Find where the given text appears and provide that cell's center as [X, Y] coordinate. 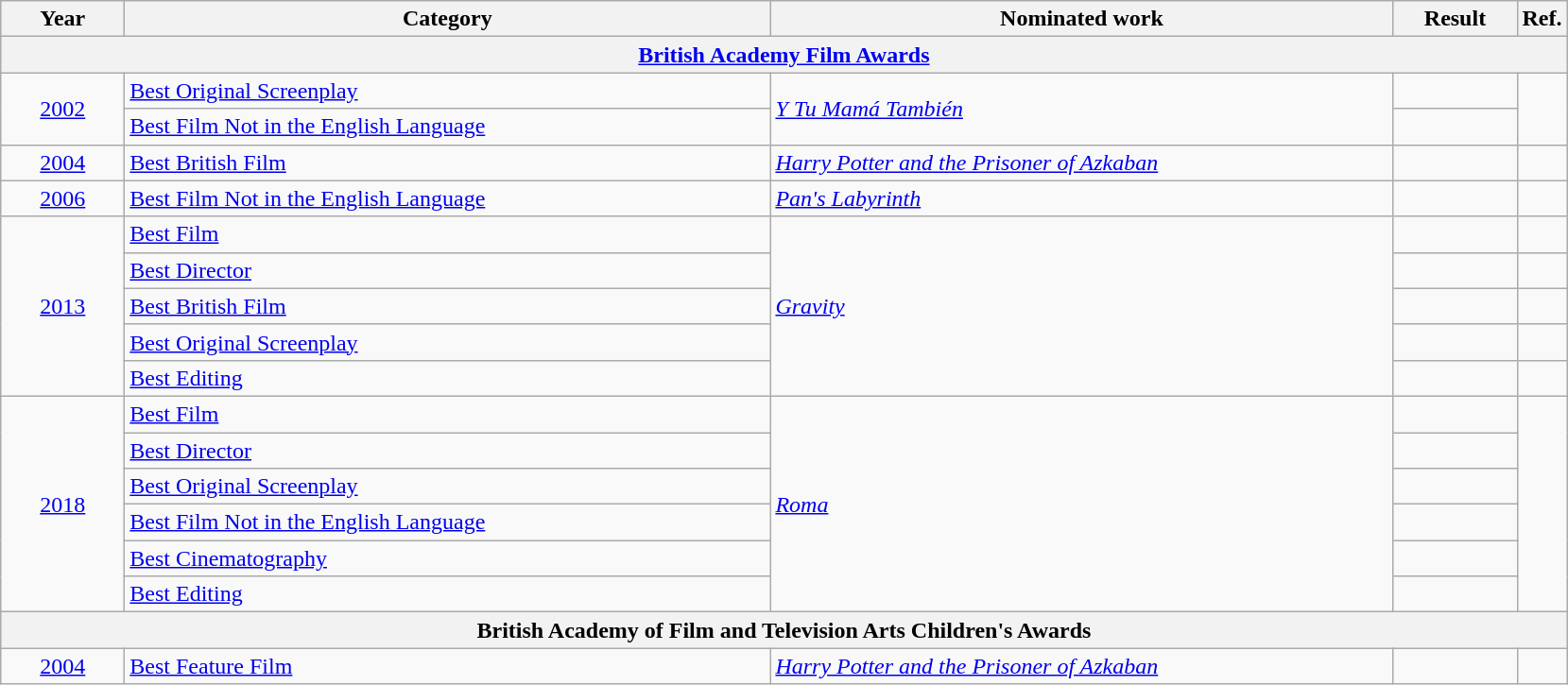
2018 [62, 504]
Best Cinematography [448, 558]
Gravity [1081, 306]
Roma [1081, 504]
British Academy Film Awards [784, 55]
British Academy of Film and Television Arts Children's Awards [784, 630]
2002 [62, 109]
Year [62, 19]
2013 [62, 306]
2006 [62, 198]
Pan's Labyrinth [1081, 198]
Y Tu Mamá También [1081, 109]
Category [448, 19]
Nominated work [1081, 19]
Ref. [1542, 19]
Result [1456, 19]
Best Feature Film [448, 666]
